Detect which cell encompasses the target text, then output its [x, y] center coordinate. 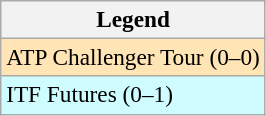
ATP Challenger Tour (0–0) [133, 57]
Legend [133, 19]
ITF Futures (0–1) [133, 95]
